Search for the cell housing the specified text and yield its [X, Y] center coordinate. 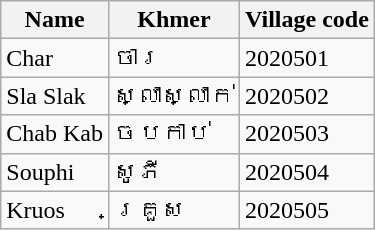
ចបកាប់ [174, 134]
Kruos [55, 210]
2020502 [308, 96]
2020504 [308, 172]
ចារ [174, 58]
សូភី [174, 172]
គ្រួស [174, 210]
2020501 [308, 58]
2020503 [308, 134]
Souphi [55, 172]
Chab Kab [55, 134]
Char [55, 58]
Name [55, 20]
Sla Slak [55, 96]
Khmer [174, 20]
ស្លាស្លាក់ [174, 96]
Village code [308, 20]
2020505 [308, 210]
